Determine the [X, Y] coordinate at the center of the cell enclosing the given text.  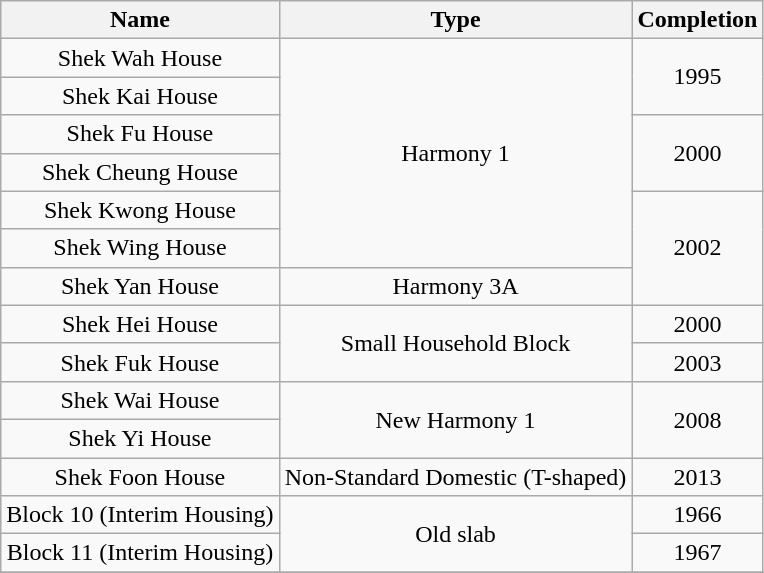
2002 [698, 248]
Block 10 (Interim Housing) [140, 515]
1995 [698, 77]
2013 [698, 477]
Shek Kai House [140, 96]
1967 [698, 553]
Shek Wai House [140, 400]
Harmony 1 [456, 153]
New Harmony 1 [456, 419]
Shek Hei House [140, 324]
Shek Fu House [140, 134]
Old slab [456, 534]
Shek Foon House [140, 477]
Shek Yan House [140, 286]
Shek Fuk House [140, 362]
2003 [698, 362]
Non-Standard Domestic (T-shaped) [456, 477]
Name [140, 20]
Shek Wah House [140, 58]
2008 [698, 419]
Type [456, 20]
Shek Yi House [140, 438]
Block 11 (Interim Housing) [140, 553]
Shek Cheung House [140, 172]
Harmony 3A [456, 286]
1966 [698, 515]
Shek Kwong House [140, 210]
Completion [698, 20]
Shek Wing House [140, 248]
Small Household Block [456, 343]
